Output the (X, Y) coordinate of the center of the cell containing the given text.  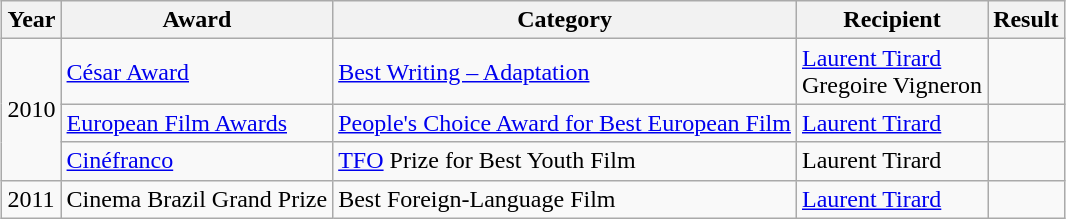
Result (1026, 20)
Year (32, 20)
Category (565, 20)
Laurent TirardGregoire Vigneron (892, 72)
Cinema Brazil Grand Prize (197, 199)
TFO Prize for Best Youth Film (565, 161)
Cinéfranco (197, 161)
2010 (32, 110)
César Award (197, 72)
Recipient (892, 20)
People's Choice Award for Best European Film (565, 123)
European Film Awards (197, 123)
2011 (32, 199)
Best Foreign-Language Film (565, 199)
Best Writing – Adaptation (565, 72)
Award (197, 20)
